Locate the cell with the specified text and output its (X, Y) center coordinate. 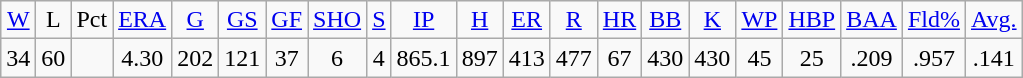
K (712, 20)
S (379, 20)
.209 (872, 58)
Avg. (994, 20)
45 (760, 58)
HBP (812, 20)
ERA (142, 20)
G (196, 20)
202 (196, 58)
37 (287, 58)
4.30 (142, 58)
W (18, 20)
ER (526, 20)
Pct (92, 20)
4 (379, 58)
WP (760, 20)
R (574, 20)
60 (54, 58)
Fld% (934, 20)
121 (242, 58)
HR (619, 20)
IP (424, 20)
6 (338, 58)
L (54, 20)
25 (812, 58)
67 (619, 58)
897 (480, 58)
.957 (934, 58)
413 (526, 58)
H (480, 20)
SHO (338, 20)
.141 (994, 58)
865.1 (424, 58)
477 (574, 58)
BB (666, 20)
GF (287, 20)
34 (18, 58)
BAA (872, 20)
GS (242, 20)
